Provide the [x, y] coordinate of the cell's center where the given text is located.  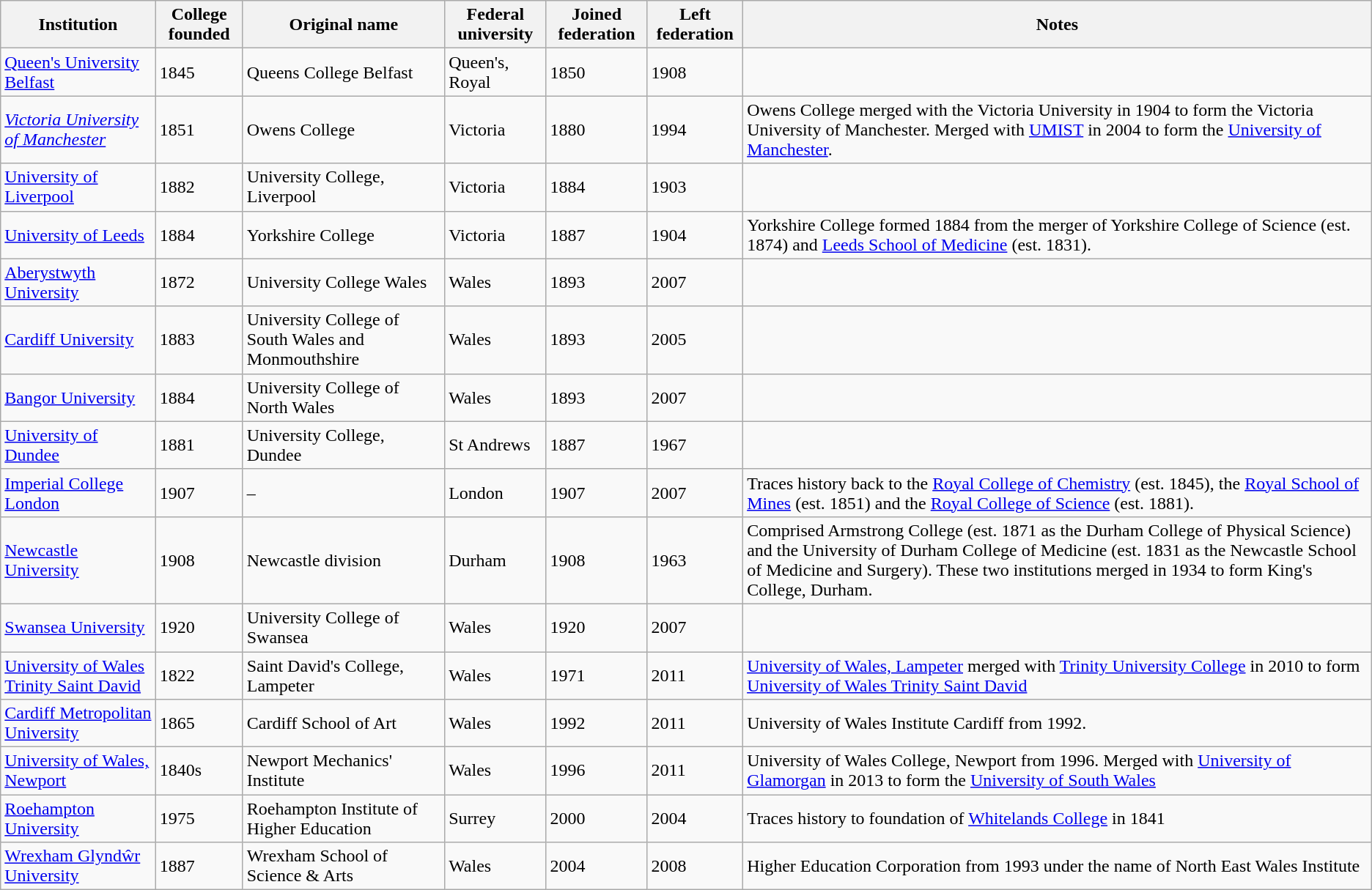
University of Wales College, Newport from 1996. Merged with University of Glamorgan in 2013 to form the University of South Wales [1058, 771]
Durham [495, 560]
Swansea University [78, 627]
St Andrews [495, 445]
1975 [199, 819]
Bangor University [78, 397]
1880 [597, 130]
Queens College Belfast [343, 72]
1994 [695, 130]
Yorkshire College formed 1884 from the merger of Yorkshire College of Science (est. 1874) and Leeds School of Medicine (est. 1831). [1058, 234]
University College Wales [343, 283]
University College of Swansea [343, 627]
Original name [343, 25]
University of Wales, Lampeter merged with Trinity University College in 2010 to form University of Wales Trinity Saint David [1058, 675]
Surrey [495, 819]
College founded [199, 25]
1822 [199, 675]
Saint David's College, Lampeter [343, 675]
2000 [597, 819]
Queen's, Royal [495, 72]
Higher Education Corporation from 1993 under the name of North East Wales Institute [1058, 866]
Cardiff School of Art [343, 724]
2005 [695, 340]
Cardiff University [78, 340]
1850 [597, 72]
1971 [597, 675]
Newcastle University [78, 560]
Newcastle division [343, 560]
Queen's University Belfast [78, 72]
Cardiff Metropolitan University [78, 724]
1851 [199, 130]
Institution [78, 25]
Owens College [343, 130]
1883 [199, 340]
Imperial College London [78, 492]
University of Wales Trinity Saint David [78, 675]
1865 [199, 724]
University College of South Wales and Monmouthshire [343, 340]
Roehampton Institute of Higher Education [343, 819]
Yorkshire College [343, 234]
Left federation [695, 25]
Wrexham School of Science & Arts [343, 866]
1904 [695, 234]
University of Wales Institute Cardiff from 1992. [1058, 724]
Aberystwyth University [78, 283]
Traces history to foundation of Whitelands College in 1841 [1058, 819]
– [343, 492]
University of Leeds [78, 234]
1992 [597, 724]
1872 [199, 283]
University of Liverpool [78, 188]
1996 [597, 771]
University of Dundee [78, 445]
2008 [695, 866]
1845 [199, 72]
Federal university [495, 25]
1881 [199, 445]
Victoria University of Manchester [78, 130]
Newport Mechanics' Institute [343, 771]
University of Wales, Newport [78, 771]
University College of North Wales [343, 397]
1903 [695, 188]
Joined federation [597, 25]
Roehampton University [78, 819]
University College, Dundee [343, 445]
London [495, 492]
1882 [199, 188]
1967 [695, 445]
1840s [199, 771]
Notes [1058, 25]
1963 [695, 560]
University College, Liverpool [343, 188]
Wrexham Glyndŵr University [78, 866]
